Provide the [x, y] coordinate of the cell's center where the given text is located.  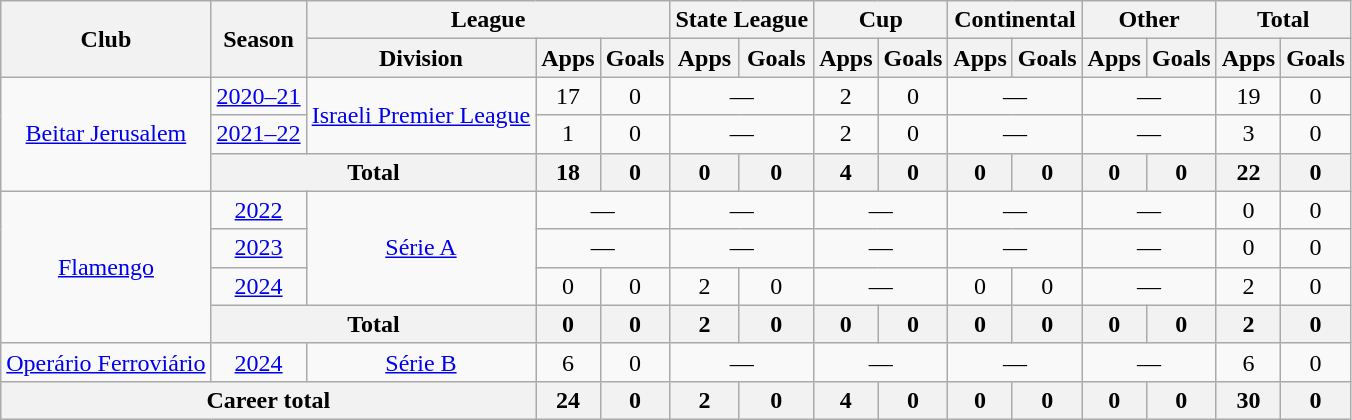
19 [1248, 96]
3 [1248, 134]
Season [258, 39]
Série B [421, 362]
League [488, 20]
2021–22 [258, 134]
Operário Ferroviário [106, 362]
24 [568, 400]
2022 [258, 210]
Beitar Jerusalem [106, 134]
18 [568, 172]
Série A [421, 248]
17 [568, 96]
2023 [258, 248]
1 [568, 134]
Club [106, 39]
Israeli Premier League [421, 115]
Other [1149, 20]
22 [1248, 172]
Flamengo [106, 267]
30 [1248, 400]
Continental [1015, 20]
State League [742, 20]
Cup [881, 20]
Career total [268, 400]
2020–21 [258, 96]
Division [421, 58]
